Provide the [x, y] coordinate of the cell's center where the given text is located.  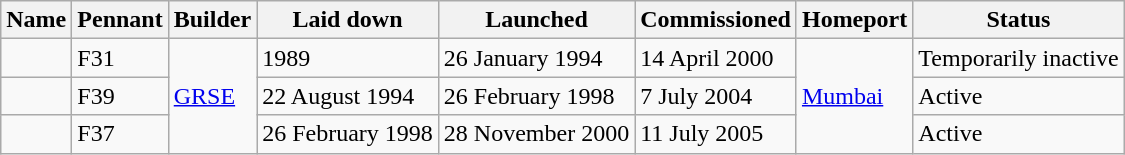
Laid down [348, 20]
F31 [120, 58]
Pennant [120, 20]
14 April 2000 [716, 58]
Temporarily inactive [1018, 58]
7 July 2004 [716, 96]
28 November 2000 [536, 134]
Name [36, 20]
26 January 1994 [536, 58]
F39 [120, 96]
Mumbai [854, 96]
Commissioned [716, 20]
Launched [536, 20]
11 July 2005 [716, 134]
Homeport [854, 20]
Status [1018, 20]
GRSE [212, 96]
F37 [120, 134]
1989 [348, 58]
22 August 1994 [348, 96]
Builder [212, 20]
